Detect which cell encompasses the target text, then output its (x, y) center coordinate. 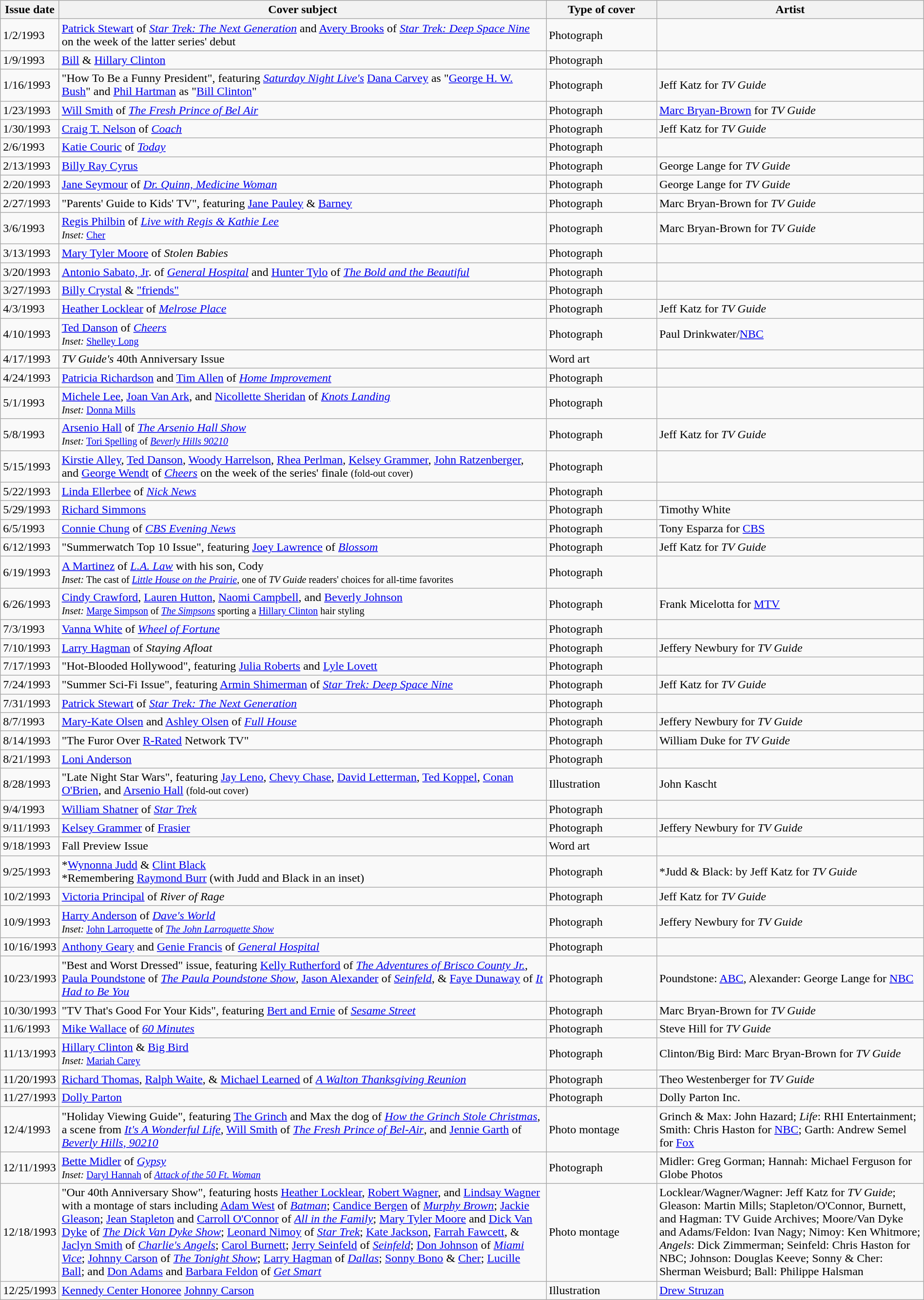
Grinch & Max: John Hazard; Life: RHI Entertainment; Smith: Chris Haston for NBC; Garth: Andrew Semel for Fox (790, 1129)
Billy Ray Cyrus (302, 166)
Kelsey Grammer of Frasier (302, 828)
Poundstone: ABC, Alexander: George Lange for NBC (790, 978)
3/6/1993 (30, 228)
8/7/1993 (30, 722)
11/13/1993 (30, 1054)
7/24/1993 (30, 685)
John Kascht (790, 784)
6/12/1993 (30, 547)
4/10/1993 (30, 334)
1/9/1993 (30, 60)
2/20/1993 (30, 184)
10/2/1993 (30, 896)
7/31/1993 (30, 703)
6/19/1993 (30, 572)
Ted Danson of CheersInset: Shelley Long (302, 334)
Bill & Hillary Clinton (302, 60)
"Late Night Star Wars", featuring Jay Leno, Chevy Chase, David Letterman, Ted Koppel, Conan O'Brien, and Arsenio Hall (fold-out cover) (302, 784)
4/3/1993 (30, 309)
Hillary Clinton & Big BirdInset: Mariah Carey (302, 1054)
Type of cover (601, 10)
Steve Hill for TV Guide (790, 1029)
Issue date (30, 10)
Victoria Principal of River of Rage (302, 896)
8/21/1993 (30, 759)
12/11/1993 (30, 1168)
7/3/1993 (30, 629)
10/16/1993 (30, 947)
Regis Philbin of Live with Regis & Kathie LeeInset: Cher (302, 228)
Craig T. Nelson of Coach (302, 129)
"The Furor Over R-Rated Network TV" (302, 740)
Antonio Sabato, Jr. of General Hospital and Hunter Tylo of The Bold and the Beautiful (302, 272)
12/4/1993 (30, 1129)
9/4/1993 (30, 809)
Clinton/Big Bird: Marc Bryan-Brown for TV Guide (790, 1054)
3/27/1993 (30, 291)
9/25/1993 (30, 872)
Patrick Stewart of Star Trek: The Next Generation (302, 703)
Kennedy Center Honoree Johnny Carson (302, 1290)
Frank Micelotta for MTV (790, 603)
11/27/1993 (30, 1098)
TV Guide's 40th Anniversary Issue (302, 359)
12/18/1993 (30, 1232)
11/6/1993 (30, 1029)
6/26/1993 (30, 603)
Paul Drinkwater/NBC (790, 334)
10/23/1993 (30, 978)
7/10/1993 (30, 648)
"Summerwatch Top 10 Issue", featuring Joey Lawrence of Blossom (302, 547)
5/15/1993 (30, 466)
Theo Westenberger for TV Guide (790, 1079)
"TV That's Good For Your Kids", featuring Bert and Ernie of Sesame Street (302, 1010)
5/1/1993 (30, 403)
Michele Lee, Joan Van Ark, and Nicollette Sheridan of Knots LandingInset: Donna Mills (302, 403)
Vanna White of Wheel of Fortune (302, 629)
1/23/1993 (30, 110)
8/14/1993 (30, 740)
3/20/1993 (30, 272)
William Shatner of Star Trek (302, 809)
"How To Be a Funny President", featuring Saturday Night Live's Dana Carvey as "George H. W. Bush" and Phil Hartman as "Bill Clinton" (302, 85)
8/28/1993 (30, 784)
A Martinez of L.A. Law with his son, CodyInset: The cast of Little House on the Prairie, one of TV Guide readers' choices for all-time favorites (302, 572)
5/22/1993 (30, 491)
5/29/1993 (30, 510)
Billy Crystal & "friends" (302, 291)
*Wynonna Judd & Clint Black*Remembering Raymond Burr (with Judd and Black in an inset) (302, 872)
11/20/1993 (30, 1079)
Mary-Kate Olsen and Ashley Olsen of Full House (302, 722)
4/24/1993 (30, 378)
Mike Wallace of 60 Minutes (302, 1029)
Fall Preview Issue (302, 846)
Connie Chung of CBS Evening News (302, 528)
Linda Ellerbee of Nick News (302, 491)
9/11/1993 (30, 828)
1/30/1993 (30, 129)
Will Smith of The Fresh Prince of Bel Air (302, 110)
Tony Esparza for CBS (790, 528)
Cover subject (302, 10)
*Judd & Black: by Jeff Katz for TV Guide (790, 872)
Patrick Stewart of Star Trek: The Next Generation and Avery Brooks of Star Trek: Deep Space Nine on the week of the latter series' debut (302, 35)
Timothy White (790, 510)
10/9/1993 (30, 921)
6/5/1993 (30, 528)
Artist (790, 10)
Midler: Greg Gorman; Hannah: Michael Ferguson for Globe Photos (790, 1168)
Anthony Geary and Genie Francis of General Hospital (302, 947)
3/13/1993 (30, 253)
10/30/1993 (30, 1010)
5/8/1993 (30, 435)
1/2/1993 (30, 35)
William Duke for TV Guide (790, 740)
Patricia Richardson and Tim Allen of Home Improvement (302, 378)
Richard Thomas, Ralph Waite, & Michael Learned of A Walton Thanksgiving Reunion (302, 1079)
Heather Locklear of Melrose Place (302, 309)
4/17/1993 (30, 359)
Arsenio Hall of The Arsenio Hall ShowInset: Tori Spelling of Beverly Hills 90210 (302, 435)
Jane Seymour of Dr. Quinn, Medicine Woman (302, 184)
Mary Tyler Moore of Stolen Babies (302, 253)
Dolly Parton (302, 1098)
"Hot-Blooded Hollywood", featuring Julia Roberts and Lyle Lovett (302, 666)
"Summer Sci-Fi Issue", featuring Armin Shimerman of Star Trek: Deep Space Nine (302, 685)
9/18/1993 (30, 846)
12/25/1993 (30, 1290)
Harry Anderson of Dave's WorldInset: John Larroquette of The John Larroquette Show (302, 921)
Drew Struzan (790, 1290)
"Parents' Guide to Kids' TV", featuring Jane Pauley & Barney (302, 203)
Katie Couric of Today (302, 147)
Richard Simmons (302, 510)
1/16/1993 (30, 85)
Dolly Parton Inc. (790, 1098)
Loni Anderson (302, 759)
2/13/1993 (30, 166)
2/27/1993 (30, 203)
Cindy Crawford, Lauren Hutton, Naomi Campbell, and Beverly JohnsonInset: Marge Simpson of The Simpsons sporting a Hillary Clinton hair styling (302, 603)
7/17/1993 (30, 666)
Bette Midler of GypsyInset: Daryl Hannah of Attack of the 50 Ft. Woman (302, 1168)
2/6/1993 (30, 147)
Larry Hagman of Staying Afloat (302, 648)
